Return (X, Y) of the center of cell containing provided text 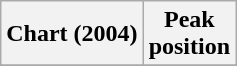
Peakposition (189, 34)
Chart (2004) (72, 34)
